Provide the (x, y) coordinate of the cell's center where the given text is located.  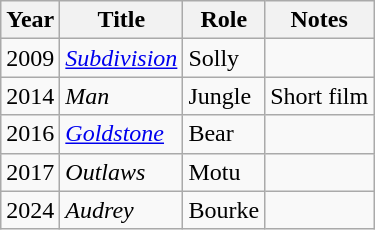
Solly (224, 58)
Motu (224, 172)
Audrey (122, 210)
Man (122, 96)
Short film (320, 96)
Goldstone (122, 134)
2017 (30, 172)
2009 (30, 58)
Jungle (224, 96)
2016 (30, 134)
Title (122, 20)
Role (224, 20)
Bear (224, 134)
2014 (30, 96)
Subdivision (122, 58)
2024 (30, 210)
Notes (320, 20)
Bourke (224, 210)
Outlaws (122, 172)
Year (30, 20)
